For the text-containing cell, return its midpoint in (X, Y) coordinate format. 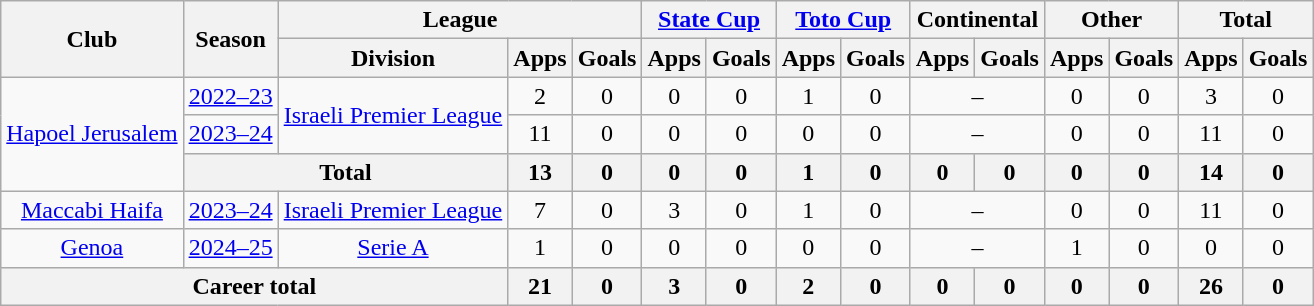
7 (540, 210)
26 (1211, 286)
Division (393, 58)
Season (230, 39)
Continental (977, 20)
Career total (254, 286)
Hapoel Jerusalem (92, 134)
Club (92, 39)
Other (1111, 20)
Genoa (92, 248)
League (460, 20)
13 (540, 172)
Toto Cup (843, 20)
2022–23 (230, 96)
Serie A (393, 248)
2024–25 (230, 248)
State Cup (709, 20)
Maccabi Haifa (92, 210)
14 (1211, 172)
21 (540, 286)
